Output the (x, y) coordinate of the center of the cell containing the given text.  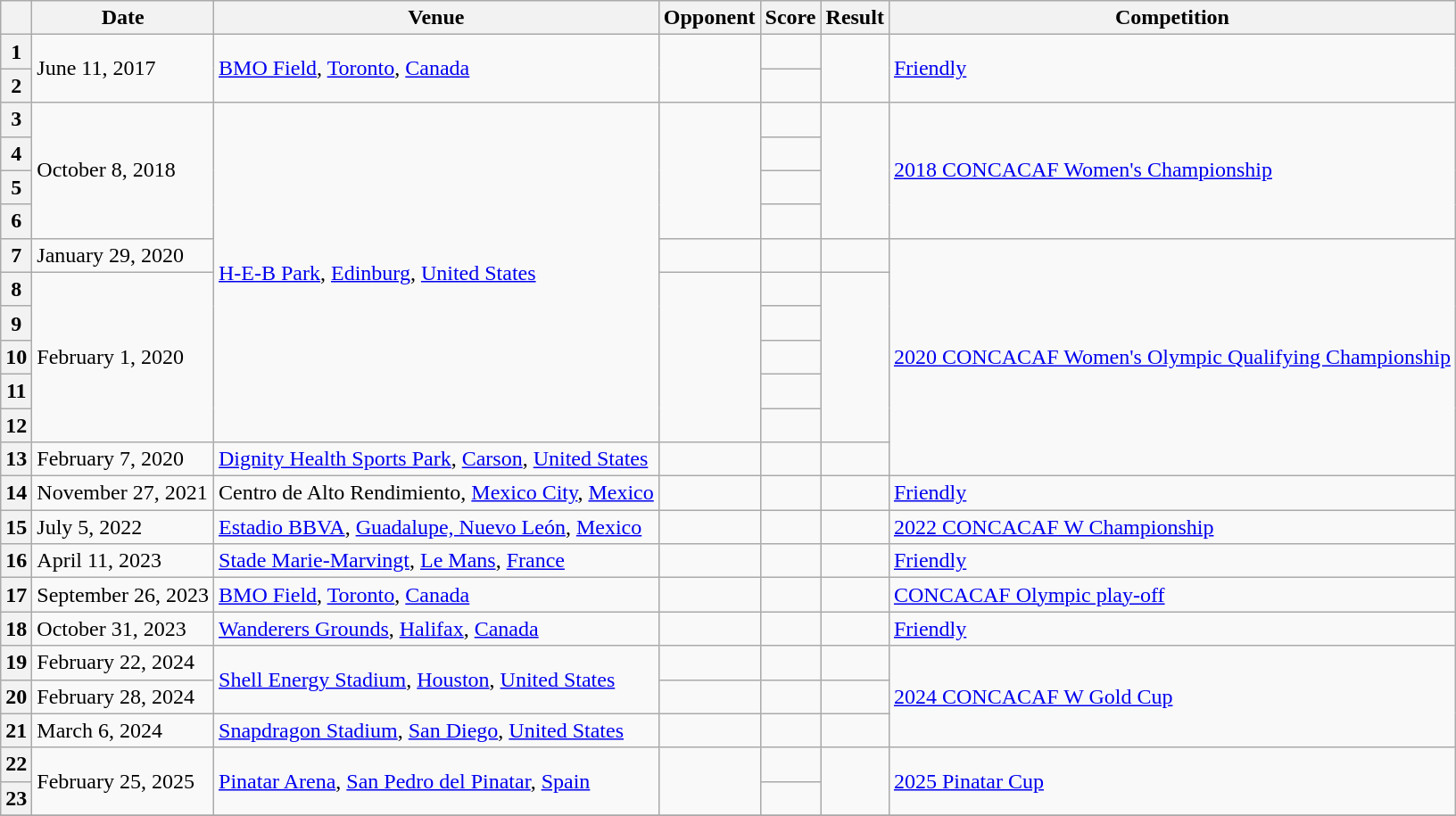
February 22, 2024 (123, 663)
October 31, 2023 (123, 629)
2022 CONCACAF W Championship (1172, 527)
February 25, 2025 (123, 781)
13 (16, 459)
Opponent (709, 18)
21 (16, 730)
Snapdragon Stadium, San Diego, United States (437, 730)
4 (16, 153)
Wanderers Grounds, Halifax, Canada (437, 629)
Result (855, 18)
Date (123, 18)
8 (16, 289)
11 (16, 391)
July 5, 2022 (123, 527)
3 (16, 120)
September 26, 2023 (123, 595)
March 6, 2024 (123, 730)
Venue (437, 18)
November 27, 2021 (123, 493)
CONCACAF Olympic play-off (1172, 595)
19 (16, 663)
October 8, 2018 (123, 170)
10 (16, 357)
February 7, 2020 (123, 459)
Shell Energy Stadium, Houston, United States (437, 680)
2018 CONCACAF Women's Championship (1172, 170)
Stade Marie-Marvingt, Le Mans, France (437, 561)
June 11, 2017 (123, 69)
20 (16, 696)
January 29, 2020 (123, 255)
16 (16, 561)
H-E-B Park, Edinburg, United States (437, 273)
Competition (1172, 18)
February 1, 2020 (123, 357)
9 (16, 323)
18 (16, 629)
17 (16, 595)
23 (16, 798)
Estadio BBVA, Guadalupe, Nuevo León, Mexico (437, 527)
Pinatar Arena, San Pedro del Pinatar, Spain (437, 781)
2 (16, 86)
Dignity Health Sports Park, Carson, United States (437, 459)
2025 Pinatar Cup (1172, 781)
7 (16, 255)
22 (16, 764)
2024 CONCACAF W Gold Cup (1172, 696)
April 11, 2023 (123, 561)
Score (790, 18)
February 28, 2024 (123, 696)
15 (16, 527)
14 (16, 493)
Centro de Alto Rendimiento, Mexico City, Mexico (437, 493)
5 (16, 187)
6 (16, 221)
12 (16, 425)
1 (16, 52)
2020 CONCACAF Women's Olympic Qualifying Championship (1172, 357)
